Return the (x, y) coordinate for the center point of the cell that contains the specified text.  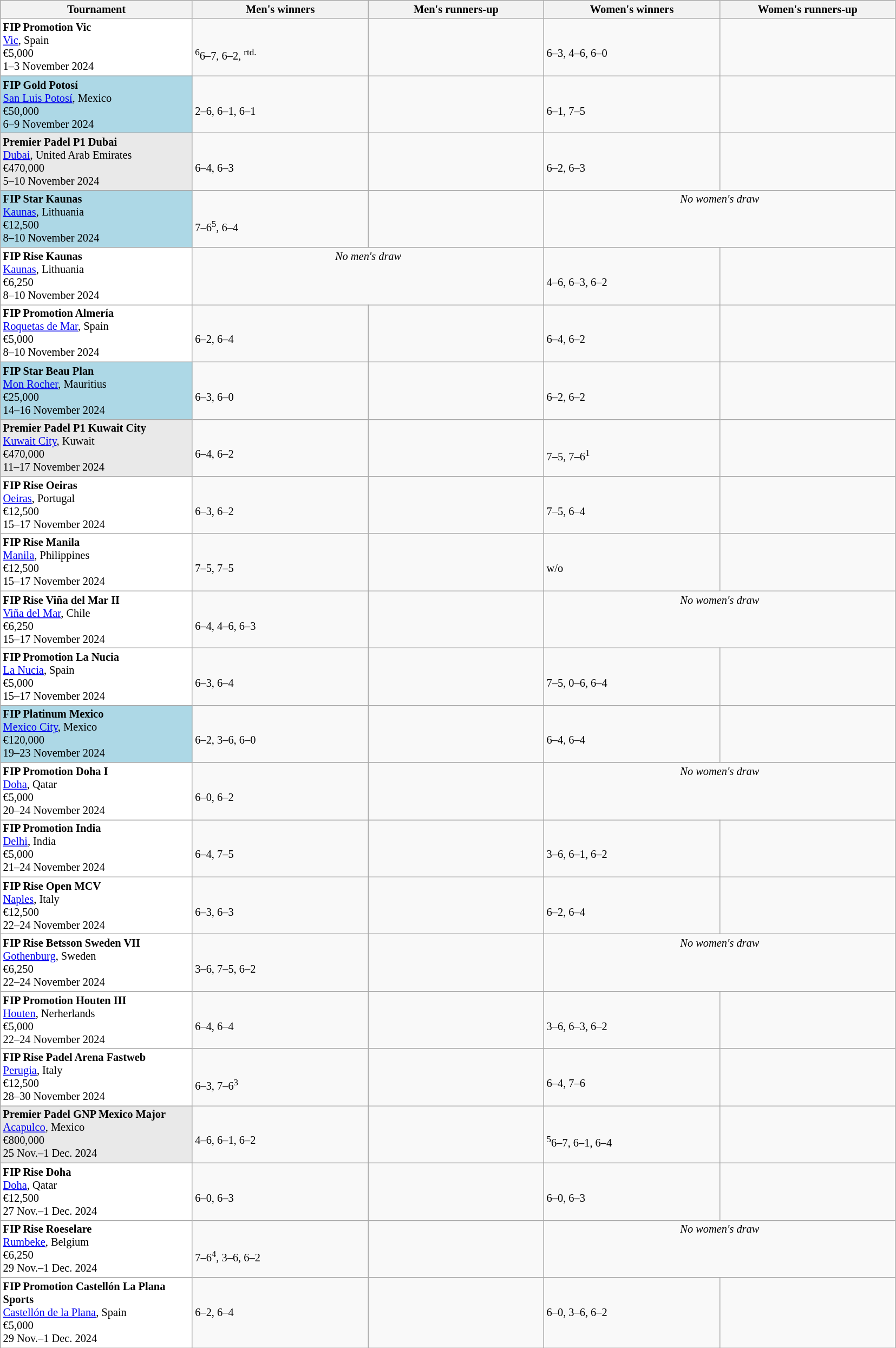
6–3, 6–2 (280, 505)
6–4, 4–6, 6–3 (280, 620)
6–3, 4–6, 6–0 (632, 47)
FIP Promotion La NuciaLa Nucia, Spain€5,00015–17 November 2024 (96, 676)
FIP Star KaunasKaunas, Lithuania€12,5008–10 November 2024 (96, 219)
Men's winners (280, 9)
FIP Rise RoeselareRumbeke, Belgium€6,25029 Nov.–1 Dec. 2024 (96, 1249)
6–2, 6–2 (632, 390)
FIP Rise Padel Arena FastwebPerugia, Italy€12,50028–30 November 2024 (96, 1077)
6–2, 3–6, 6–0 (280, 734)
56–7, 6–1, 6–4 (632, 1134)
FIP Rise KaunasKaunas, Lithuania€6,2508–10 November 2024 (96, 276)
FIP Rise OeirasOeiras, Portugal€12,50015–17 November 2024 (96, 505)
6–3, 6–0 (280, 390)
w/o (632, 562)
6–3, 6–3 (280, 906)
FIP Rise ManilaManila, Philippines€12,50015–17 November 2024 (96, 562)
6–4, 7–5 (280, 848)
Men's runners-up (456, 9)
FIP Star Beau PlanMon Rocher, Mauritius€25,00014–16 November 2024 (96, 390)
FIP Gold PotosíSan Luis Potosí, Mexico€50,0006–9 November 2024 (96, 105)
2–6, 6–1, 6–1 (280, 105)
6–0, 3–6, 6–2 (632, 1312)
Women's runners-up (808, 9)
Premier Padel P1 DubaiDubai, United Arab Emirates€470,0005–10 November 2024 (96, 161)
FIP Rise Viña del Mar IIViña del Mar, Chile€6,25015–17 November 2024 (96, 620)
FIP Rise Open MCVNaples, Italy€12,50022–24 November 2024 (96, 906)
Women's winners (632, 9)
3–6, 7–5, 6–2 (280, 962)
FIP Promotion Castellón La Plana SportsCastellón de la Plana, Spain€5,00029 Nov.–1 Dec. 2024 (96, 1312)
Premier Padel GNP Mexico MajorAcapulco, Mexico€800,00025 Nov.–1 Dec. 2024 (96, 1134)
FIP Rise Betsson Sweden VIIGothenburg, Sweden€6,25022–24 November 2024 (96, 962)
Tournament (96, 9)
3–6, 6–1, 6–2 (632, 848)
FIP Promotion AlmeríaRoquetas de Mar, Spain€5,0008–10 November 2024 (96, 333)
7–5, 7–61 (632, 448)
6–1, 7–5 (632, 105)
FIP Promotion VicVic, Spain€5,0001–3 November 2024 (96, 47)
7–5, 0–6, 6–4 (632, 676)
7–5, 6–4 (632, 505)
No men's draw (368, 276)
66–7, 6–2, rtd. (280, 47)
FIP Promotion Houten IIIHouten, Nerherlands€5,00022–24 November 2024 (96, 1020)
6–4, 6–3 (280, 161)
FIP Platinum MexicoMexico City, Mexico€120,00019–23 November 2024 (96, 734)
7–5, 7–5 (280, 562)
6–0, 6–2 (280, 791)
4–6, 6–3, 6–2 (632, 276)
FIP Promotion Doha IDoha, Qatar€5,00020–24 November 2024 (96, 791)
3–6, 6–3, 6–2 (632, 1020)
4–6, 6–1, 6–2 (280, 1134)
6–3, 6–4 (280, 676)
6–2, 6–3 (632, 161)
7–64, 3–6, 6–2 (280, 1249)
6–3, 7–63 (280, 1077)
FIP Rise DohaDoha, Qatar€12,50027 Nov.–1 Dec. 2024 (96, 1191)
FIP Promotion IndiaDelhi, India€5,00021–24 November 2024 (96, 848)
6–4, 7–6 (632, 1077)
Premier Padel P1 Kuwait CityKuwait City, Kuwait€470,00011–17 November 2024 (96, 448)
7–65, 6–4 (280, 219)
